Provide the [X, Y] coordinate of the cell's center where the given text is located.  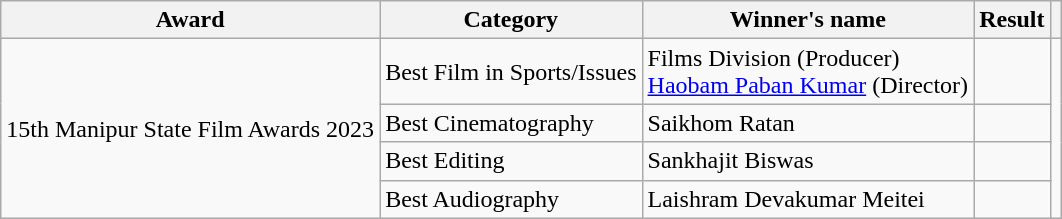
Award [190, 20]
Winner's name [808, 20]
Laishram Devakumar Meitei [808, 199]
Films Division (Producer)Haobam Paban Kumar (Director) [808, 72]
Result [1012, 20]
Best Audiography [511, 199]
Best Film in Sports/Issues [511, 72]
Best Editing [511, 161]
Saikhom Ratan [808, 123]
Category [511, 20]
Sankhajit Biswas [808, 161]
Best Cinematography [511, 123]
15th Manipur State Film Awards 2023 [190, 128]
